Determine the [X, Y] coordinate at the center of the cell enclosing the given text.  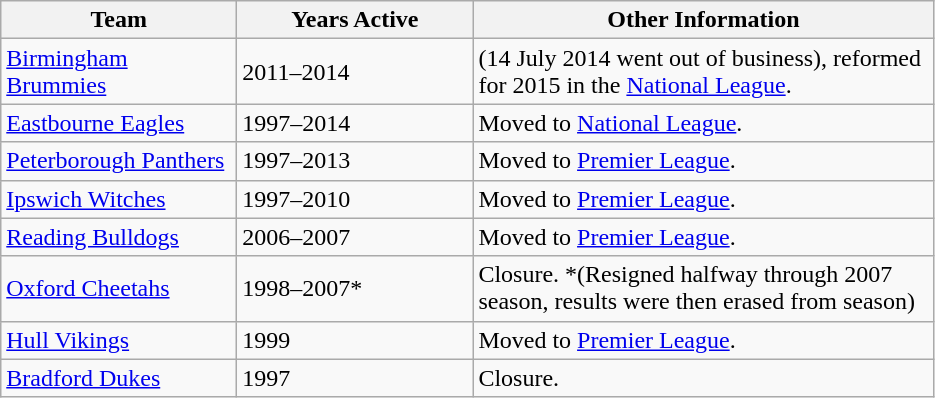
Hull Vikings [119, 340]
Other Information [704, 20]
1997–2010 [355, 199]
Eastbourne Eagles [119, 123]
1997–2014 [355, 123]
1997–2013 [355, 161]
Team [119, 20]
Oxford Cheetahs [119, 288]
1997 [355, 378]
Reading Bulldogs [119, 237]
Closure. [704, 378]
Years Active [355, 20]
1998–2007* [355, 288]
Moved to National League. [704, 123]
1999 [355, 340]
Peterborough Panthers [119, 161]
2011–2014 [355, 72]
Ipswich Witches [119, 199]
(14 July 2014 went out of business), reformed for 2015 in the National League. [704, 72]
Bradford Dukes [119, 378]
2006–2007 [355, 237]
Birmingham Brummies [119, 72]
Closure. *(Resigned halfway through 2007 season, results were then erased from season) [704, 288]
